Return the [X, Y] coordinate for the center point of the cell that contains the specified text.  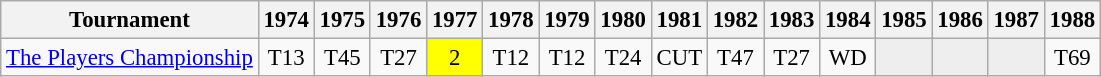
T69 [1072, 58]
2 [455, 58]
WD [848, 58]
CUT [679, 58]
The Players Championship [130, 58]
1976 [398, 20]
1982 [735, 20]
1978 [511, 20]
Tournament [130, 20]
T47 [735, 58]
1979 [567, 20]
1988 [1072, 20]
1984 [848, 20]
1981 [679, 20]
T24 [623, 58]
1985 [904, 20]
1977 [455, 20]
T13 [286, 58]
1974 [286, 20]
1975 [342, 20]
1980 [623, 20]
1986 [960, 20]
1983 [792, 20]
T45 [342, 58]
1987 [1016, 20]
